Capture the cell that displays the provided text and extract its (X, Y) central coordinate. 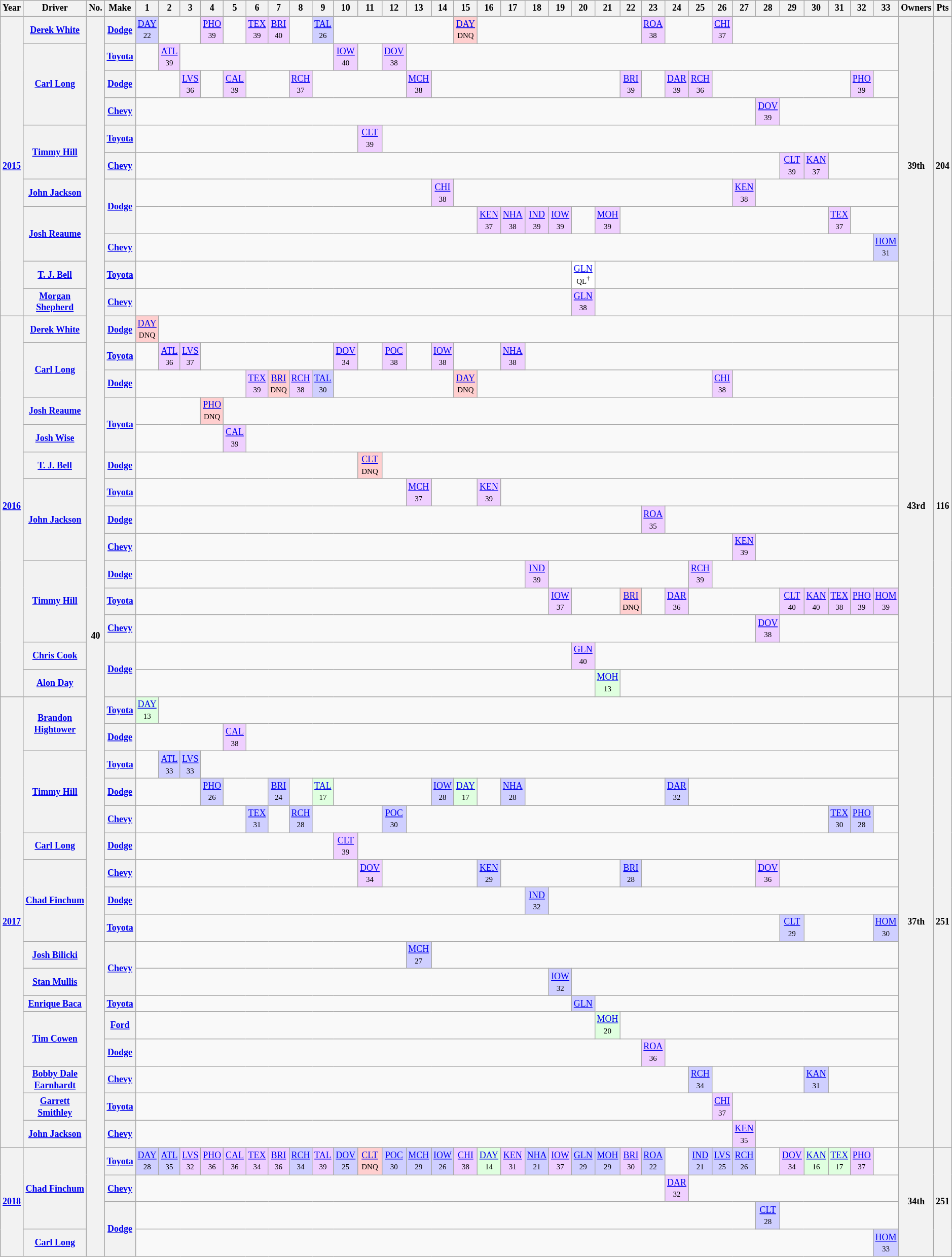
IOW28 (443, 792)
RCH28 (301, 819)
CAL38 (235, 737)
TAL39 (323, 1161)
MCH38 (419, 84)
DAR36 (677, 602)
RCH26 (744, 1161)
Bobby Dale Earnhardt (55, 1080)
LVS37 (191, 356)
Chris Cook (55, 656)
ROA38 (653, 30)
DAR39 (677, 84)
33 (886, 8)
ROA35 (653, 520)
9 (323, 8)
CLT28 (768, 1215)
TEX31 (257, 819)
DOV25 (346, 1161)
IOW40 (346, 57)
Brandon Hightower (55, 724)
KEN29 (489, 873)
TEX37 (839, 220)
ATL39 (169, 57)
21 (607, 8)
30 (816, 8)
Driver (55, 8)
204 (943, 166)
BRI30 (631, 1161)
20 (583, 8)
KAN40 (816, 602)
17 (512, 8)
15 (465, 8)
MOH20 (607, 1025)
NHA28 (512, 792)
KEN31 (512, 1161)
2018 (12, 1202)
IND32 (537, 901)
POC38 (394, 356)
4 (212, 8)
Tim Cowen (55, 1039)
GLNQL† (583, 275)
Make (120, 8)
ROA36 (653, 1052)
TEX17 (839, 1161)
DAY13 (147, 710)
RCH37 (301, 84)
39th (917, 166)
TAL17 (323, 792)
23 (653, 8)
DAY17 (465, 792)
16 (489, 8)
2015 (12, 166)
Year (12, 8)
GLN (583, 1004)
MCH27 (419, 955)
BRI28 (631, 873)
Enrique Baca (55, 1004)
31 (839, 8)
IOW26 (443, 1161)
TEX38 (839, 602)
PHO26 (212, 792)
IOW39 (561, 220)
TAL30 (323, 384)
PHO36 (212, 1161)
GLN38 (583, 302)
Owners (917, 8)
BRI39 (631, 84)
2016 (12, 506)
14 (443, 8)
10 (346, 8)
MOH39 (607, 220)
GLN40 (583, 656)
MOH29 (607, 1161)
KAN16 (816, 1161)
HOM30 (886, 928)
Alon Day (55, 683)
CLT29 (792, 928)
6 (257, 8)
KAN37 (816, 166)
2017 (12, 922)
ATL35 (169, 1161)
Ford (120, 1025)
IND21 (700, 1161)
1 (147, 8)
MCH29 (419, 1161)
BRI40 (279, 30)
19 (561, 8)
18 (537, 8)
Josh Wise (55, 438)
Stan Mullis (55, 982)
2 (169, 8)
NHA21 (537, 1161)
TEX34 (257, 1161)
8 (301, 8)
7 (279, 8)
29 (792, 8)
CAL36 (235, 1161)
TAL26 (323, 30)
ROA22 (653, 1161)
IOW32 (561, 982)
RCH39 (700, 574)
BRI36 (279, 1161)
KEN38 (744, 193)
DOV36 (768, 873)
KEN35 (744, 1134)
28 (768, 8)
Garrett Smithley (55, 1107)
24 (677, 8)
DAY14 (489, 1161)
KAN31 (816, 1080)
13 (419, 8)
LVS25 (722, 1161)
26 (722, 8)
Pts (943, 8)
LVS36 (191, 84)
GLN29 (583, 1161)
RCH38 (301, 384)
40 (95, 637)
LVS32 (191, 1161)
Morgan Shepherd (55, 302)
HOM31 (886, 247)
DAY22 (147, 30)
43rd (917, 506)
ATL33 (169, 765)
PHO37 (862, 1161)
BRI24 (279, 792)
37th (917, 922)
No. (95, 8)
Josh Bilicki (55, 955)
DOV39 (768, 112)
12 (394, 8)
RCH36 (700, 84)
TEX30 (839, 819)
34th (917, 1202)
3 (191, 8)
PHODNQ (212, 411)
11 (370, 8)
MCH37 (419, 493)
DAY28 (147, 1161)
LVS33 (191, 765)
25 (700, 8)
MOH13 (607, 683)
IOW38 (443, 356)
ATL36 (169, 356)
5 (235, 8)
27 (744, 8)
CLT40 (792, 602)
KEN37 (489, 220)
PHO28 (862, 819)
22 (631, 8)
116 (943, 506)
32 (862, 8)
HOM39 (886, 602)
HOM33 (886, 1243)
